Return [x, y] of the center of cell containing provided text 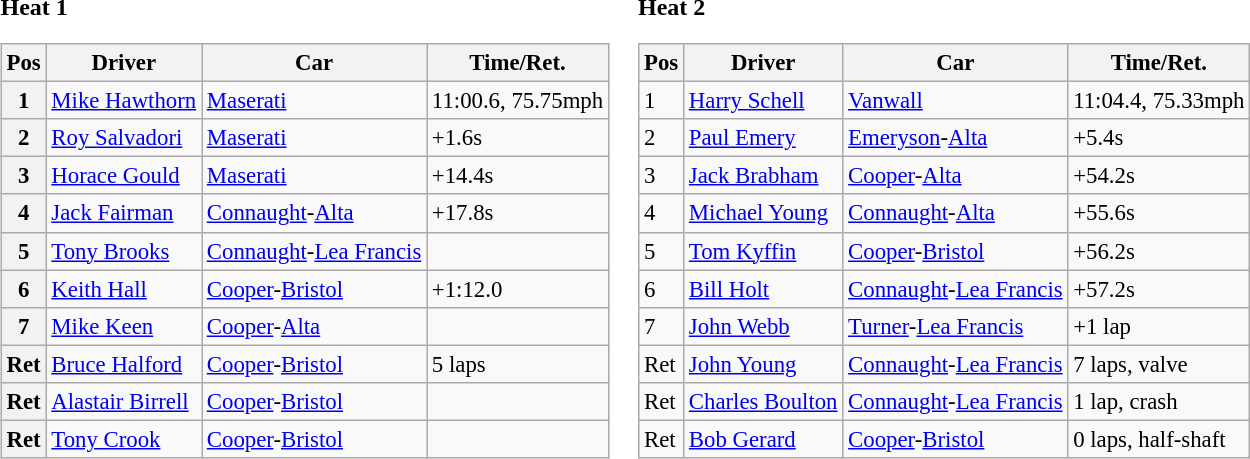
+57.2s [1159, 289]
Roy Salvadori [124, 138]
Mike Keen [124, 326]
Tony Brooks [124, 251]
+1.6s [518, 138]
+55.6s [1159, 213]
Turner-Lea Francis [956, 326]
11:04.4, 75.33mph [1159, 101]
+56.2s [1159, 251]
+5.4s [1159, 138]
Keith Hall [124, 289]
Vanwall [956, 101]
John Young [764, 364]
Bob Gerard [764, 439]
John Webb [764, 326]
+17.8s [518, 213]
Tom Kyffin [764, 251]
+1:12.0 [518, 289]
Jack Brabham [764, 176]
Mike Hawthorn [124, 101]
Bill Holt [764, 289]
11:00.6, 75.75mph [518, 101]
Bruce Halford [124, 364]
1 lap, crash [1159, 401]
Emeryson-Alta [956, 138]
Alastair Birrell [124, 401]
Horace Gould [124, 176]
Tony Crook [124, 439]
7 laps, valve [1159, 364]
+14.4s [518, 176]
5 laps [518, 364]
0 laps, half-shaft [1159, 439]
Jack Fairman [124, 213]
+54.2s [1159, 176]
Harry Schell [764, 101]
Paul Emery [764, 138]
Charles Boulton [764, 401]
+1 lap [1159, 326]
Michael Young [764, 213]
